From the cell containing the given text, extract its center point as [X, Y] coordinate. 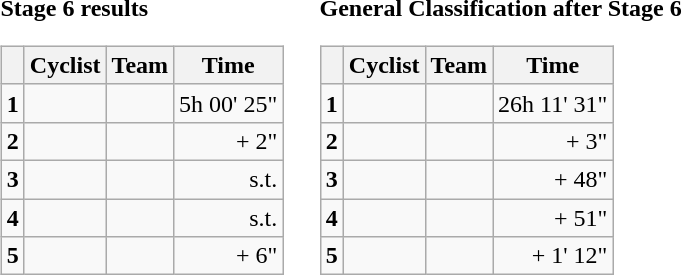
+ 1' 12" [553, 256]
+ 6" [228, 256]
+ 51" [553, 217]
+ 2" [228, 141]
26h 11' 31" [553, 103]
+ 48" [553, 179]
+ 3" [553, 141]
5h 00' 25" [228, 103]
